Scan for the cell matching the given text and deliver its [X, Y] coordinate at center. 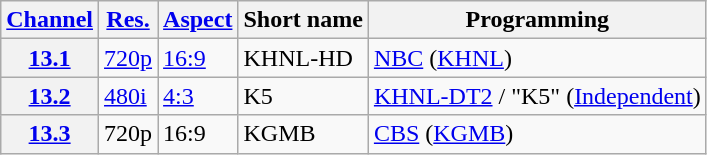
KGMB [303, 134]
Aspect [198, 20]
4:3 [198, 96]
K5 [303, 96]
CBS (KGMB) [537, 134]
KHNL-DT2 / "K5" (Independent) [537, 96]
Res. [128, 20]
Channel [50, 20]
13.3 [50, 134]
13.2 [50, 96]
480i [128, 96]
NBC (KHNL) [537, 58]
Programming [537, 20]
13.1 [50, 58]
Short name [303, 20]
KHNL-HD [303, 58]
